Scan for the cell matching the given text and deliver its (X, Y) coordinate at center. 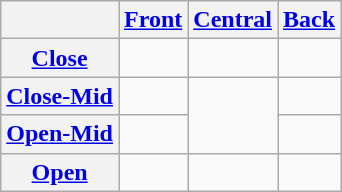
Close (60, 58)
Front (152, 20)
Open-Mid (60, 134)
Central (233, 20)
Back (310, 20)
Open (60, 172)
Close-Mid (60, 96)
